For the text-containing cell, return its midpoint in (x, y) coordinate format. 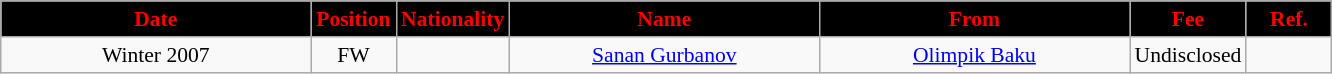
Position (354, 19)
Olimpik Baku (974, 55)
Fee (1188, 19)
Nationality (452, 19)
Date (156, 19)
Undisclosed (1188, 55)
Ref. (1288, 19)
Sanan Gurbanov (664, 55)
Winter 2007 (156, 55)
From (974, 19)
FW (354, 55)
Name (664, 19)
